Provide the (X, Y) coordinate of the cell's center where the given text is located.  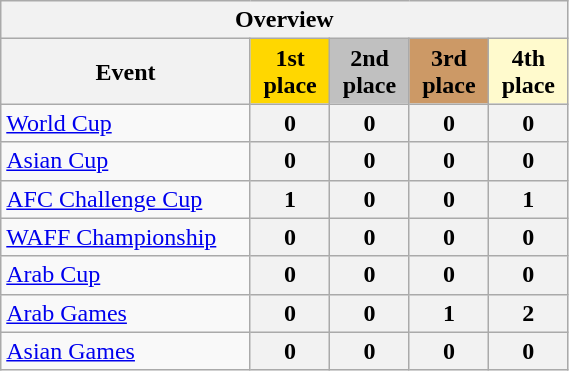
3rd place (448, 72)
AFC Challenge Cup (126, 199)
World Cup (126, 123)
Arab Cup (126, 275)
WAFF Championship (126, 237)
Overview (284, 20)
Asian Cup (126, 161)
Arab Games (126, 313)
2nd place (370, 72)
Asian Games (126, 351)
2 (528, 313)
Event (126, 72)
4th place (528, 72)
1st place (290, 72)
